Output the (x, y) coordinate of the center of the cell containing the given text.  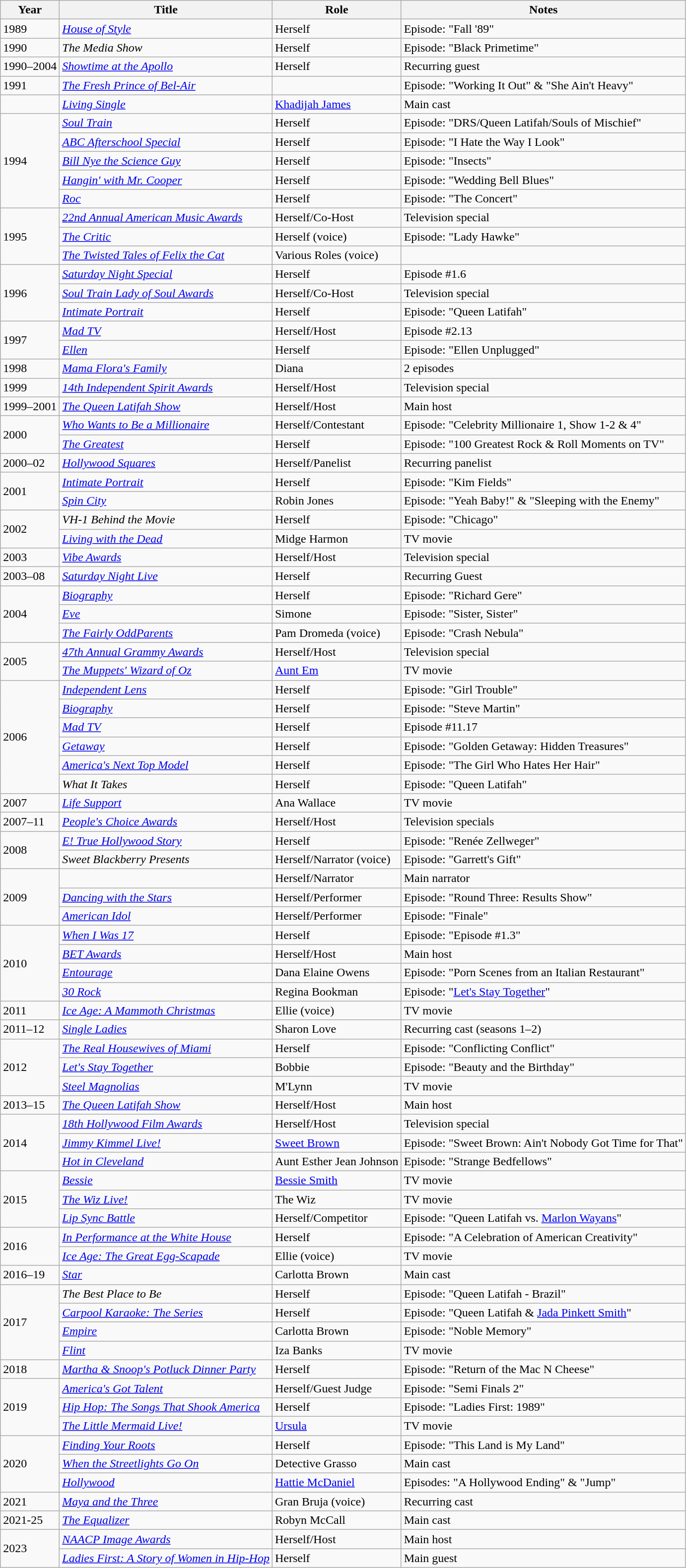
Martha & Snoop's Potluck Dinner Party (166, 1369)
Episode: "The Girl Who Hates Her Hair" (543, 765)
Empire (166, 1331)
Iza Banks (337, 1350)
Herself/Competitor (337, 1218)
Herself (voice) (337, 237)
Television specials (543, 821)
Hip Hop: The Songs That Shook America (166, 1407)
Lip Sync Battle (166, 1218)
Episode: "Porn Scenes from an Italian Restaurant" (543, 973)
The Greatest (166, 444)
Episode: "Girl Trouble" (543, 690)
1996 (30, 293)
Diana (337, 369)
The Muppets' Wizard of Oz (166, 671)
Recurring Guest (543, 576)
Episode: "Yeah Baby!" & "Sleeping with the Enemy" (543, 501)
ABC Afterschool Special (166, 142)
Episode: "A Celebration of American Creativity" (543, 1237)
Khadijah James (337, 104)
Hot in Cleveland (166, 1162)
Showtime at the Apollo (166, 66)
Episode: "Conflicting Conflict" (543, 1048)
BET Awards (166, 954)
Saturday Night Live (166, 576)
2016 (30, 1247)
1997 (30, 340)
Mama Flora's Family (166, 369)
Soul Train (166, 123)
When the Streetlights Go On (166, 1464)
Aunt Em (337, 671)
Hangin' with Mr. Cooper (166, 180)
2014 (30, 1142)
1990–2004 (30, 66)
Episode: "Sister, Sister" (543, 614)
America's Next Top Model (166, 765)
Episode: "Strange Bedfellows" (543, 1162)
Episode: "100 Greatest Rock & Roll Moments on TV" (543, 444)
NAACP Image Awards (166, 1539)
Sweet Blackberry Presents (166, 860)
Ursula (337, 1426)
Episode: "Queen Latifah - Brazil" (543, 1294)
The Wiz Live! (166, 1199)
Bessie Smith (337, 1181)
Single Ladies (166, 1029)
Episode: "Wedding Bell Blues" (543, 180)
2000 (30, 435)
Episode: "Black Primetime" (543, 48)
What It Takes (166, 784)
Episode: "Round Three: Results Show" (543, 897)
Robin Jones (337, 501)
1995 (30, 236)
Main guest (543, 1558)
Bill Nye the Science Guy (166, 161)
Ladies First: A Story of Women in Hip-Hop (166, 1558)
Robyn McCall (337, 1520)
The Fairly OddParents (166, 633)
2003 (30, 558)
Episode #11.17 (543, 727)
House of Style (166, 29)
22nd Annual American Music Awards (166, 217)
Maya and the Three (166, 1502)
Steel Magnolias (166, 1086)
Herself/Guest Judge (337, 1388)
Episode: "Episode #1.3" (543, 935)
Regina Bookman (337, 992)
2011–12 (30, 1029)
Episode: "Ellen Unplugged" (543, 350)
The Wiz (337, 1199)
Recurring guest (543, 66)
2007 (30, 803)
Episode: "The Concert" (543, 198)
Vibe Awards (166, 558)
2006 (30, 737)
Soul Train Lady of Soul Awards (166, 293)
Episode: "Queen Latifah vs. Marlon Wayans" (543, 1218)
Living with the Dead (166, 538)
2013–15 (30, 1105)
When I Was 17 (166, 935)
Gran Bruja (voice) (337, 1502)
2 episodes (543, 369)
Dana Elaine Owens (337, 973)
Sweet Brown (337, 1142)
Episode: "Garrett's Gift" (543, 860)
2021 (30, 1502)
Flint (166, 1350)
Episode: "Richard Gere" (543, 595)
Episode: "Kim Fields" (543, 482)
Episode: "Semi Finals 2" (543, 1388)
2003–08 (30, 576)
Episode: "Golden Getaway: Hidden Treasures" (543, 746)
Simone (337, 614)
Spin City (166, 501)
Role (337, 10)
Dancing with the Stars (166, 897)
The Equalizer (166, 1520)
Episode: "Finale" (543, 916)
2015 (30, 1199)
E! True Hollywood Story (166, 841)
Episode: "Renée Zellweger" (543, 841)
1999–2001 (30, 406)
The Best Place to Be (166, 1294)
2001 (30, 491)
Main narrator (543, 878)
Star (166, 1275)
2021-25 (30, 1520)
Life Support (166, 803)
1989 (30, 29)
Finding Your Roots (166, 1445)
Episode: "Beauty and the Birthday" (543, 1067)
VH-1 Behind the Movie (166, 519)
Ice Age: A Mammoth Christmas (166, 1010)
Who Wants to Be a Millionaire (166, 425)
Getaway (166, 746)
2023 (30, 1549)
2011 (30, 1010)
The Fresh Prince of Bel-Air (166, 85)
Episode: "Sweet Brown: Ain't Nobody Got Time for That" (543, 1142)
Bessie (166, 1181)
Episode: "Crash Nebula" (543, 633)
Episode #1.6 (543, 274)
Various Roles (voice) (337, 255)
2008 (30, 850)
Year (30, 10)
47th Annual Grammy Awards (166, 652)
1998 (30, 369)
The Twisted Tales of Felix the Cat (166, 255)
Pam Dromeda (voice) (337, 633)
Hattie McDaniel (337, 1483)
Recurring panelist (543, 463)
Herself/Contestant (337, 425)
In Performance at the White House (166, 1237)
Episode: "Let's Stay Together" (543, 992)
2020 (30, 1464)
Episode: "Ladies First: 1989" (543, 1407)
Episode #2.13 (543, 331)
Bobbie (337, 1067)
2016–19 (30, 1275)
The Media Show (166, 48)
Living Single (166, 104)
Ellen (166, 350)
2010 (30, 963)
Herself/Panelist (337, 463)
14th Independent Spirit Awards (166, 387)
Aunt Esther Jean Johnson (337, 1162)
2017 (30, 1322)
2004 (30, 614)
Let's Stay Together (166, 1067)
America's Got Talent (166, 1388)
2007–11 (30, 821)
Midge Harmon (337, 538)
Episode: "I Hate the Way I Look" (543, 142)
Ana Wallace (337, 803)
2002 (30, 529)
Episode: "Chicago" (543, 519)
Sharon Love (337, 1029)
Carpool Karaoke: The Series (166, 1313)
Notes (543, 10)
Episode: "Steve Martin" (543, 708)
People's Choice Awards (166, 821)
2000–02 (30, 463)
30 Rock (166, 992)
2019 (30, 1407)
2009 (30, 897)
Recurring cast (543, 1502)
Episode: "Working It Out" & "She Ain't Heavy" (543, 85)
Entourage (166, 973)
1994 (30, 161)
Hollywood Squares (166, 463)
Herself/Narrator (337, 878)
Episode: "Queen Latifah & Jada Pinkett Smith" (543, 1313)
American Idol (166, 916)
Episode: "Noble Memory" (543, 1331)
Roc (166, 198)
Episode: "Insects" (543, 161)
Episode: "Lady Hawke" (543, 237)
Jimmy Kimmel Live! (166, 1142)
1990 (30, 48)
Episode: "Fall '89" (543, 29)
M'Lynn (337, 1086)
The Critic (166, 237)
Independent Lens (166, 690)
2005 (30, 661)
Detective Grasso (337, 1464)
Episodes: "A Hollywood Ending" & "Jump" (543, 1483)
Herself/Narrator (voice) (337, 860)
Episode: "DRS/Queen Latifah/Souls of Mischief" (543, 123)
Ice Age: The Great Egg-Scapade (166, 1256)
2018 (30, 1369)
1999 (30, 387)
The Little Mermaid Live! (166, 1426)
18th Hollywood Film Awards (166, 1124)
1991 (30, 85)
Title (166, 10)
Episode: "This Land is My Land" (543, 1445)
Hollywood (166, 1483)
2012 (30, 1067)
Eve (166, 614)
Episode: "Celebrity Millionaire 1, Show 1-2 & 4" (543, 425)
Episode: "Return of the Mac N Cheese" (543, 1369)
Recurring cast (seasons 1–2) (543, 1029)
Saturday Night Special (166, 274)
The Real Housewives of Miami (166, 1048)
